Locate the cell with the specified text and output its (X, Y) center coordinate. 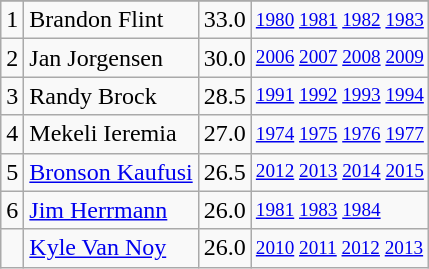
4 (12, 134)
26.5 (224, 172)
5 (12, 172)
Bronson Kaufusi (111, 172)
27.0 (224, 134)
3 (12, 96)
2010 2011 2012 2013 (340, 248)
2006 2007 2008 2009 (340, 58)
1974 1975 1976 1977 (340, 134)
6 (12, 210)
1980 1981 1982 1983 (340, 20)
30.0 (224, 58)
2012 2013 2014 2015 (340, 172)
Brandon Flint (111, 20)
Jim Herrmann (111, 210)
2 (12, 58)
Randy Brock (111, 96)
28.5 (224, 96)
Kyle Van Noy (111, 248)
Jan Jorgensen (111, 58)
33.0 (224, 20)
1 (12, 20)
1991 1992 1993 1994 (340, 96)
1981 1983 1984 (340, 210)
Mekeli Ieremia (111, 134)
